Detect which cell encompasses the target text, then output its (X, Y) center coordinate. 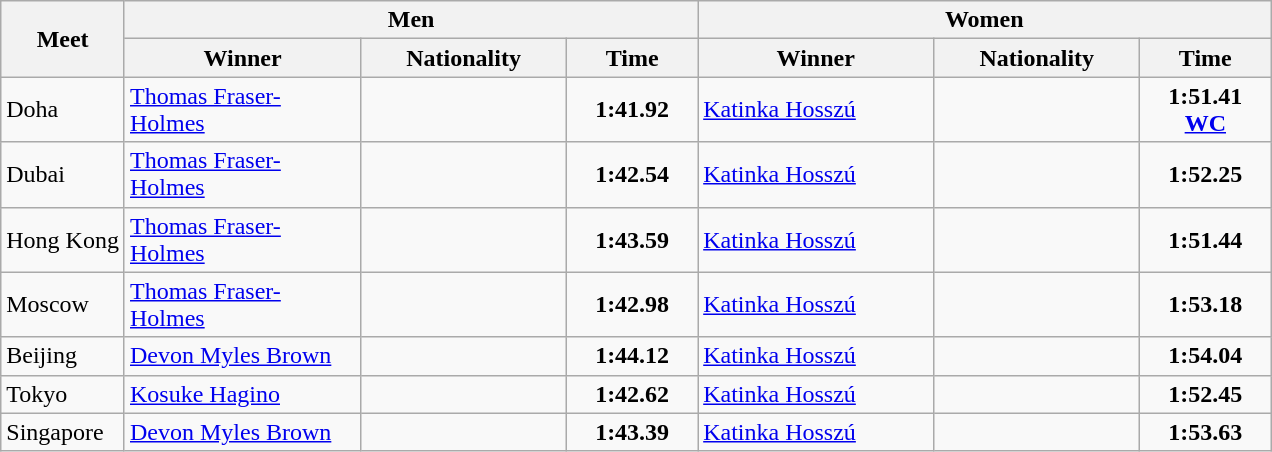
1:51.44 (1206, 240)
Hong Kong (63, 240)
Women (984, 20)
Men (410, 20)
Doha (63, 110)
1:53.18 (1206, 304)
1:52.45 (1206, 394)
Meet (63, 39)
Dubai (63, 174)
1:43.59 (632, 240)
1:52.25 (1206, 174)
Singapore (63, 432)
1:42.62 (632, 394)
1:54.04 (1206, 356)
1:43.39 (632, 432)
Moscow (63, 304)
Beijing (63, 356)
1:41.92 (632, 110)
1:44.12 (632, 356)
Tokyo (63, 394)
Kosuke Hagino (242, 394)
1:42.98 (632, 304)
1:42.54 (632, 174)
1:51.41 WC (1206, 110)
1:53.63 (1206, 432)
